Return the [X, Y] coordinate for the center point of the cell that contains the specified text.  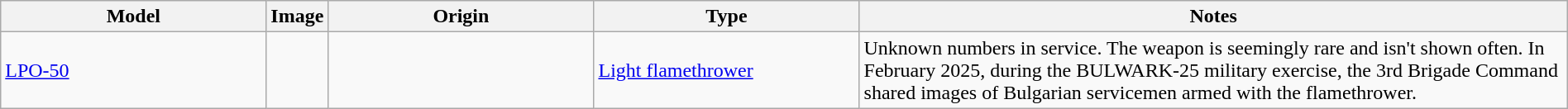
Notes [1213, 17]
Light flamethrower [726, 70]
Model [134, 17]
Image [298, 17]
Type [726, 17]
LPO-50 [134, 70]
Origin [461, 17]
